Provide the [x, y] coordinate of the cell's center where the given text is located.  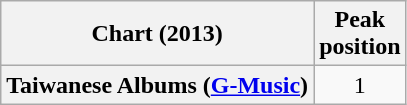
Chart (2013) [158, 34]
Taiwanese Albums (G-Music) [158, 85]
Peakposition [360, 34]
1 [360, 85]
